Find where the given text appears and provide that cell's center as (X, Y) coordinate. 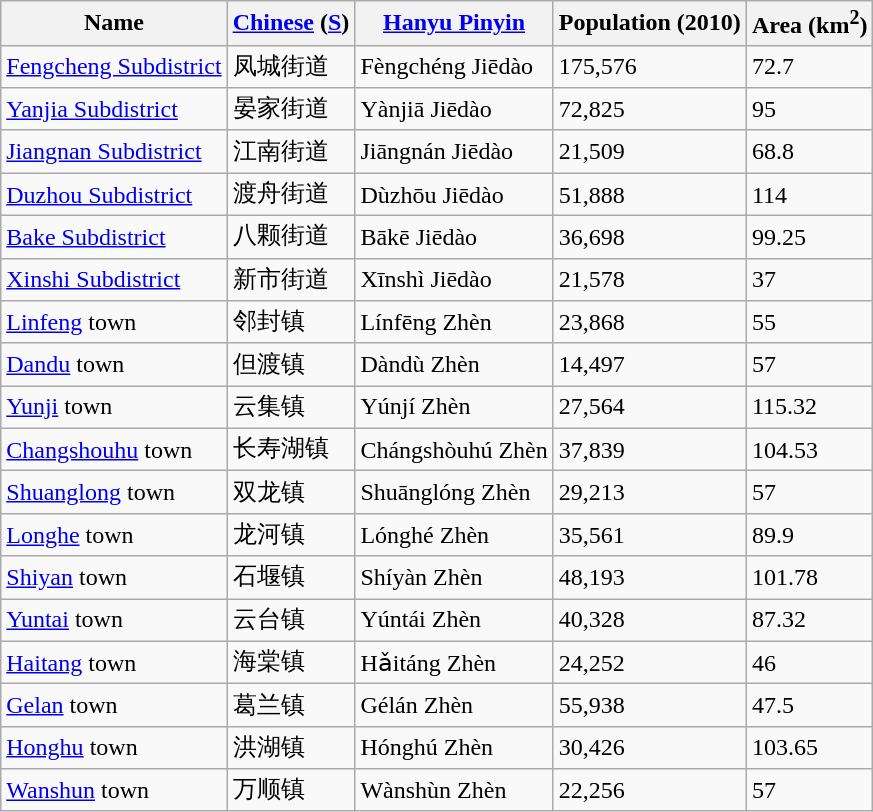
Chángshòuhú Zhèn (454, 450)
Population (2010) (650, 24)
Longhe town (114, 534)
Hónghú Zhèn (454, 748)
Yànjiā Jiēdào (454, 110)
29,213 (650, 492)
Jiāngnán Jiēdào (454, 152)
Changshouhu town (114, 450)
Dùzhōu Jiēdào (454, 194)
Dàndù Zhèn (454, 364)
23,868 (650, 322)
95 (810, 110)
Yuntai town (114, 620)
68.8 (810, 152)
石堰镇 (291, 578)
葛兰镇 (291, 706)
87.32 (810, 620)
Chinese (S) (291, 24)
72,825 (650, 110)
万顺镇 (291, 790)
Wanshun town (114, 790)
37,839 (650, 450)
Yúntái Zhèn (454, 620)
双龙镇 (291, 492)
Shíyàn Zhèn (454, 578)
21,509 (650, 152)
Linfeng town (114, 322)
40,328 (650, 620)
Shiyan town (114, 578)
Wànshùn Zhèn (454, 790)
30,426 (650, 748)
47.5 (810, 706)
51,888 (650, 194)
55 (810, 322)
175,576 (650, 66)
36,698 (650, 238)
Jiangnan Subdistrict (114, 152)
Gélán Zhèn (454, 706)
27,564 (650, 408)
Yanjia Subdistrict (114, 110)
55,938 (650, 706)
Hanyu Pinyin (454, 24)
Bākē Jiēdào (454, 238)
21,578 (650, 280)
Hǎitáng Zhèn (454, 662)
邻封镇 (291, 322)
37 (810, 280)
凤城街道 (291, 66)
35,561 (650, 534)
48,193 (650, 578)
Fengcheng Subdistrict (114, 66)
89.9 (810, 534)
长寿湖镇 (291, 450)
晏家街道 (291, 110)
Shuānglóng Zhèn (454, 492)
Xīnshì Jiēdào (454, 280)
Yunji town (114, 408)
115.32 (810, 408)
Lónghé Zhèn (454, 534)
但渡镇 (291, 364)
Dandu town (114, 364)
99.25 (810, 238)
Fèngchéng Jiēdào (454, 66)
云台镇 (291, 620)
72.7 (810, 66)
Xinshi Subdistrict (114, 280)
江南街道 (291, 152)
14,497 (650, 364)
101.78 (810, 578)
Yúnjí Zhèn (454, 408)
新市街道 (291, 280)
Gelan town (114, 706)
114 (810, 194)
Duzhou Subdistrict (114, 194)
Haitang town (114, 662)
Bake Subdistrict (114, 238)
八颗街道 (291, 238)
Shuanglong town (114, 492)
洪湖镇 (291, 748)
Honghu town (114, 748)
46 (810, 662)
Name (114, 24)
103.65 (810, 748)
海棠镇 (291, 662)
104.53 (810, 450)
Area (km2) (810, 24)
22,256 (650, 790)
渡舟街道 (291, 194)
龙河镇 (291, 534)
Línfēng Zhèn (454, 322)
云集镇 (291, 408)
24,252 (650, 662)
